Pinpoint the cell where the given text exists, returning its (X, Y) midpoint coordinate. 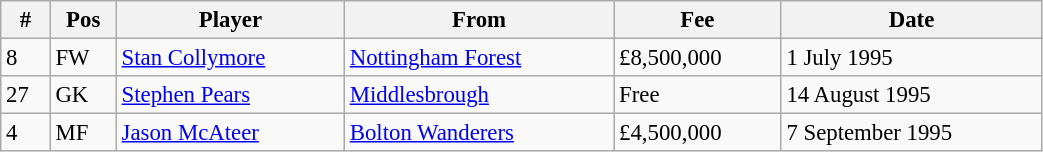
8 (26, 58)
FW (83, 58)
Stan Collymore (230, 58)
Fee (698, 20)
£8,500,000 (698, 58)
14 August 1995 (912, 95)
Nottingham Forest (478, 58)
Jason McAteer (230, 133)
# (26, 20)
4 (26, 133)
Pos (83, 20)
7 September 1995 (912, 133)
27 (26, 95)
Date (912, 20)
Middlesbrough (478, 95)
£4,500,000 (698, 133)
From (478, 20)
Free (698, 95)
Stephen Pears (230, 95)
GK (83, 95)
Player (230, 20)
1 July 1995 (912, 58)
MF (83, 133)
Bolton Wanderers (478, 133)
